Output the (X, Y) coordinate of the center of the cell containing the given text.  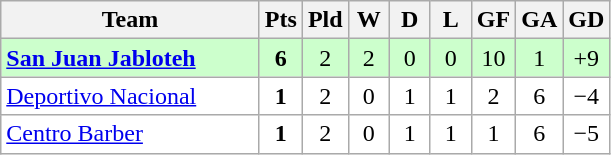
Pts (280, 20)
D (410, 20)
+9 (586, 58)
L (450, 20)
Pld (325, 20)
−4 (586, 96)
Centro Barber (130, 134)
Deportivo Nacional (130, 96)
−5 (586, 134)
San Juan Jabloteh (130, 58)
W (368, 20)
GA (540, 20)
Team (130, 20)
GF (493, 20)
10 (493, 58)
GD (586, 20)
